Capture the cell that displays the provided text and extract its [X, Y] central coordinate. 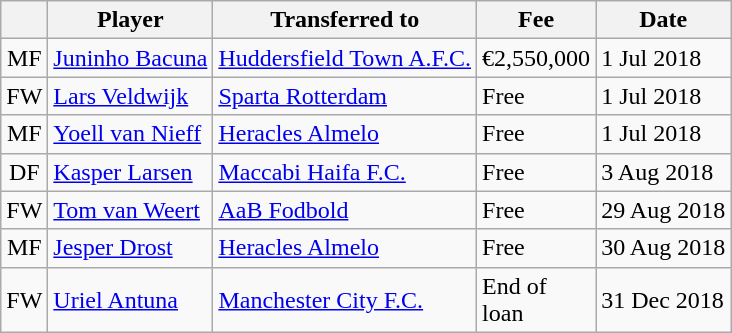
Kasper Larsen [130, 172]
Sparta Rotterdam [345, 96]
End of loan [536, 300]
Yoell van Nieff [130, 134]
Lars Veldwijk [130, 96]
Juninho Bacuna [130, 58]
Transferred to [345, 20]
31 Dec 2018 [664, 300]
DF [24, 172]
29 Aug 2018 [664, 210]
€2,550,000 [536, 58]
Tom van Weert [130, 210]
3 Aug 2018 [664, 172]
Maccabi Haifa F.C. [345, 172]
AaB Fodbold [345, 210]
Fee [536, 20]
Jesper Drost [130, 248]
Uriel Antuna [130, 300]
Date [664, 20]
Player [130, 20]
30 Aug 2018 [664, 248]
Huddersfield Town A.F.C. [345, 58]
Manchester City F.C. [345, 300]
